Scan for the cell matching the given text and deliver its (X, Y) coordinate at center. 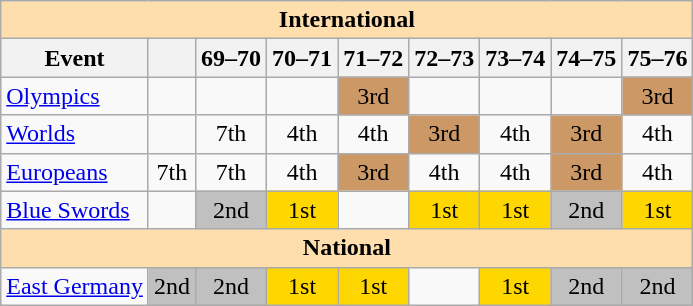
69–70 (230, 58)
72–73 (444, 58)
National (347, 248)
Europeans (75, 172)
74–75 (586, 58)
73–74 (516, 58)
Event (75, 58)
75–76 (658, 58)
Olympics (75, 96)
International (347, 20)
70–71 (302, 58)
Blue Swords (75, 210)
71–72 (374, 58)
East Germany (75, 286)
Worlds (75, 134)
